Search for the cell housing the specified text and yield its [x, y] center coordinate. 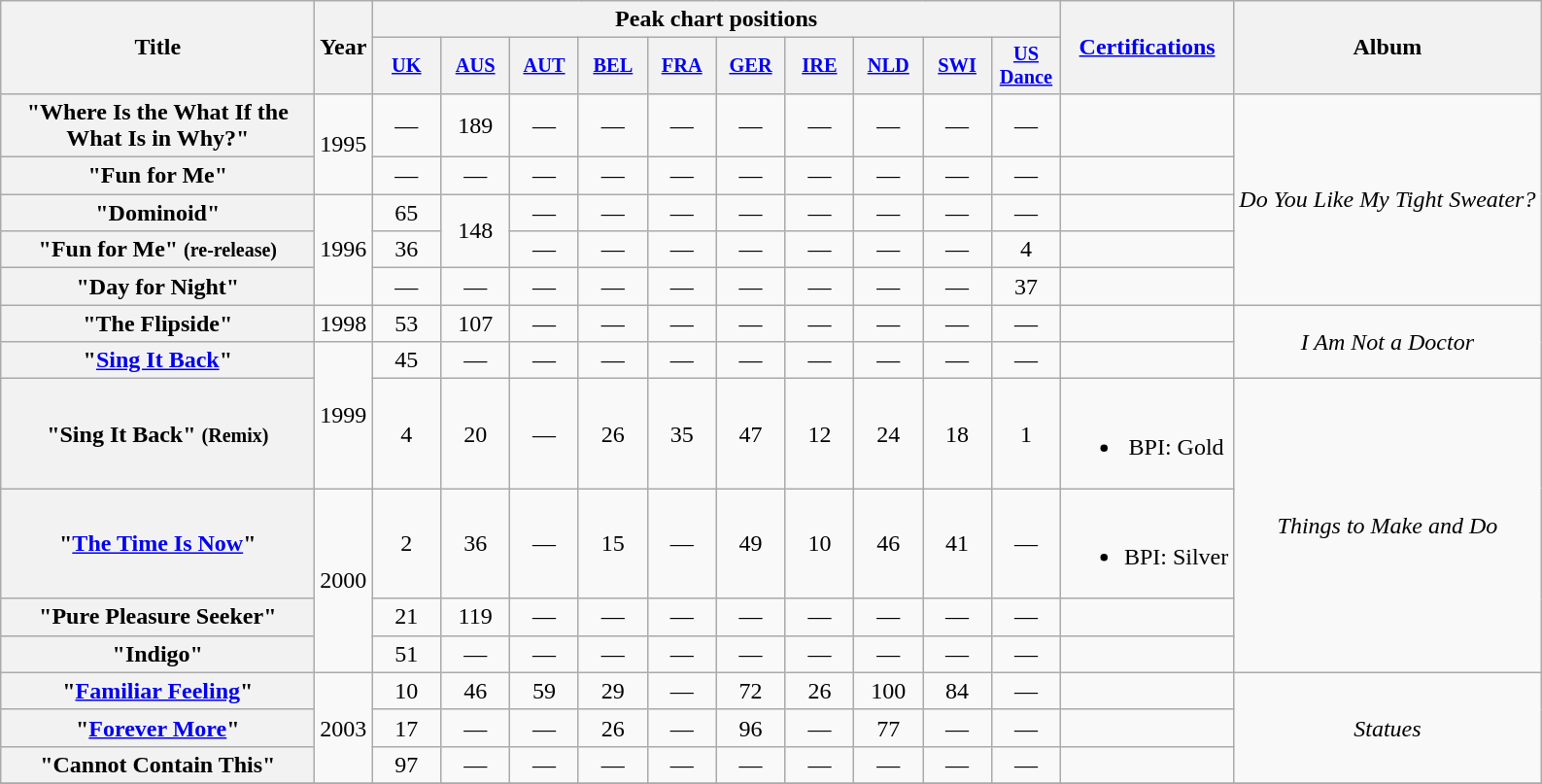
148 [476, 231]
AUT [544, 66]
AUS [476, 66]
Title [157, 48]
12 [820, 433]
97 [406, 765]
"Sing It Back" [157, 360]
Year [344, 48]
"Cannot Contain This" [157, 765]
"Fun for Me" (re-release) [157, 250]
84 [958, 691]
BPI: Gold [1147, 433]
2000 [344, 581]
21 [406, 617]
59 [544, 691]
Do You Like My Tight Sweater? [1388, 198]
53 [406, 324]
119 [476, 617]
"Forever More" [157, 728]
17 [406, 728]
24 [888, 433]
1995 [344, 144]
Peak chart positions [717, 19]
1 [1026, 433]
"Dominoid" [157, 213]
"The Flipside" [157, 324]
"Where Is the What If the What Is in Why?" [157, 124]
"Sing It Back" (Remix) [157, 433]
49 [750, 544]
BPI: Silver [1147, 544]
1999 [344, 416]
72 [750, 691]
SWI [958, 66]
41 [958, 544]
NLD [888, 66]
Certifications [1147, 48]
"Day for Night" [157, 287]
107 [476, 324]
I Am Not a Doctor [1388, 342]
189 [476, 124]
100 [888, 691]
Statues [1388, 728]
"Indigo" [157, 654]
"The Time Is Now" [157, 544]
20 [476, 433]
BEL [612, 66]
Things to Make and Do [1388, 526]
Album [1388, 48]
2003 [344, 728]
45 [406, 360]
15 [612, 544]
UK [406, 66]
US Dance [1026, 66]
FRA [682, 66]
51 [406, 654]
"Fun for Me" [157, 176]
"Pure Pleasure Seeker" [157, 617]
GER [750, 66]
2 [406, 544]
47 [750, 433]
1996 [344, 250]
35 [682, 433]
IRE [820, 66]
18 [958, 433]
37 [1026, 287]
29 [612, 691]
96 [750, 728]
65 [406, 213]
1998 [344, 324]
"Familiar Feeling" [157, 691]
77 [888, 728]
